Output the [X, Y] coordinate of the center of the cell containing the given text.  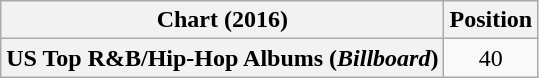
US Top R&B/Hip-Hop Albums (Billboard) [222, 58]
Chart (2016) [222, 20]
40 [491, 58]
Position [491, 20]
